Return the [x, y] coordinate for the center point of the cell that contains the specified text.  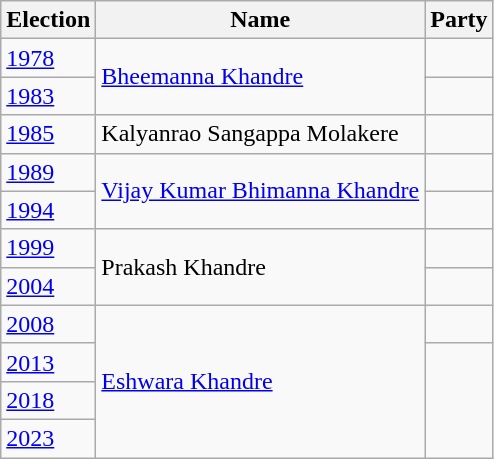
Election [48, 20]
Kalyanrao Sangappa Molakere [260, 134]
1989 [48, 172]
2023 [48, 438]
1994 [48, 210]
Bheemanna Khandre [260, 77]
Vijay Kumar Bhimanna Khandre [260, 191]
1999 [48, 248]
Eshwara Khandre [260, 381]
1978 [48, 58]
Name [260, 20]
2018 [48, 400]
2008 [48, 324]
2004 [48, 286]
1985 [48, 134]
1983 [48, 96]
2013 [48, 362]
Prakash Khandre [260, 267]
Party [459, 20]
